Extract the [X, Y] coordinate from the center of the cell holding the provided text.  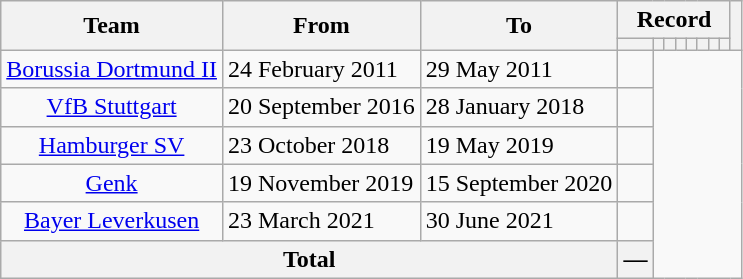
Bayer Leverkusen [112, 221]
30 June 2021 [519, 221]
19 May 2019 [519, 145]
Record [674, 20]
Total [310, 259]
Hamburger SV [112, 145]
28 January 2018 [519, 107]
To [519, 26]
From [321, 26]
Genk [112, 183]
VfB Stuttgart [112, 107]
24 February 2011 [321, 69]
Team [112, 26]
29 May 2011 [519, 69]
19 November 2019 [321, 183]
23 March 2021 [321, 221]
— [636, 259]
20 September 2016 [321, 107]
Borussia Dortmund II [112, 69]
15 September 2020 [519, 183]
23 October 2018 [321, 145]
